Determine the [X, Y] coordinate at the center of the cell enclosing the given text.  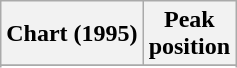
Chart (1995) [72, 34]
Peakposition [189, 34]
